Scan for the cell matching the given text and deliver its (X, Y) coordinate at center. 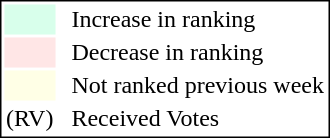
Received Votes (198, 119)
Not ranked previous week (198, 85)
Increase in ranking (198, 19)
(RV) (29, 119)
Decrease in ranking (198, 53)
